Determine the (X, Y) coordinate at the center of the cell enclosing the given text.  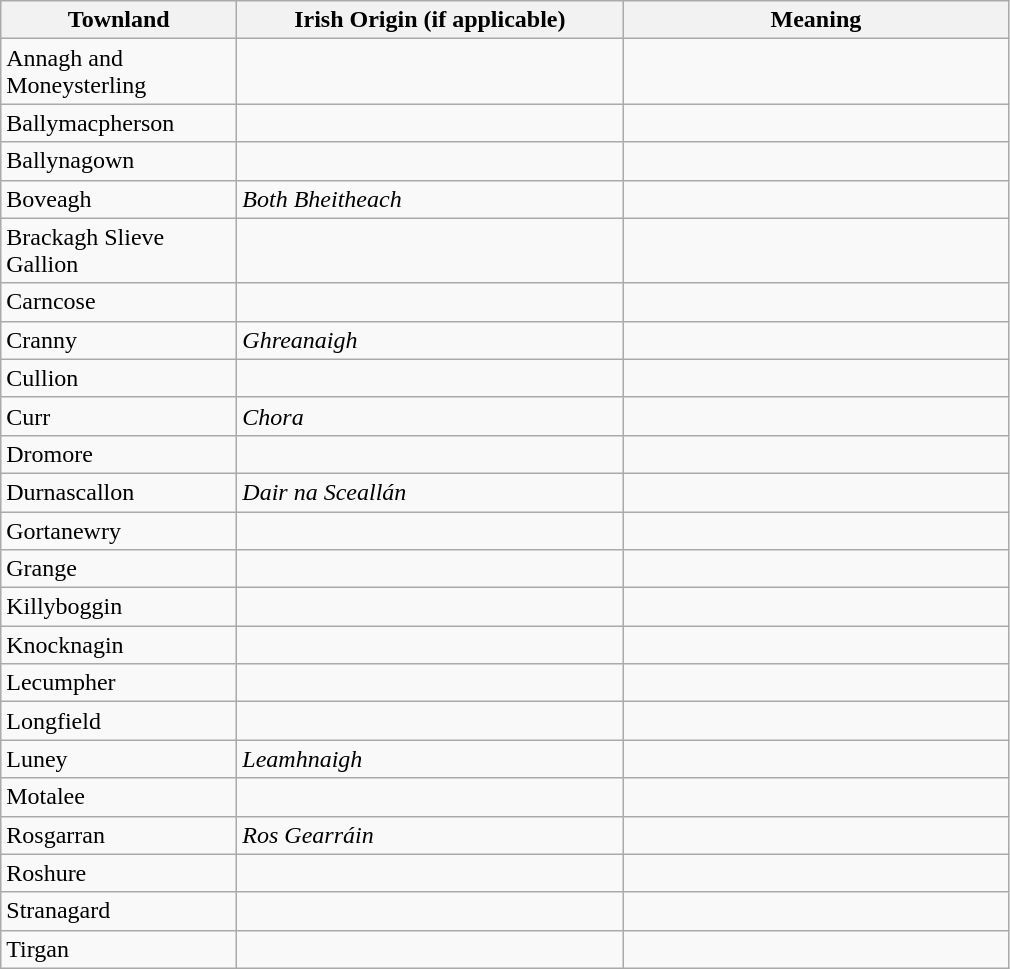
Meaning (816, 20)
Ghreanaigh (430, 340)
Stranagard (119, 911)
Gortanewry (119, 531)
Tirgan (119, 949)
Grange (119, 569)
Roshure (119, 873)
Durnascallon (119, 492)
Rosgarran (119, 835)
Brackagh Slieve Gallion (119, 250)
Carncose (119, 302)
Luney (119, 759)
Longfield (119, 721)
Leamhnaigh (430, 759)
Ros Gearráin (430, 835)
Cullion (119, 378)
Dromore (119, 454)
Townland (119, 20)
Cranny (119, 340)
Both Bheitheach (430, 199)
Chora (430, 416)
Lecumpher (119, 683)
Boveagh (119, 199)
Dair na Sceallán (430, 492)
Killyboggin (119, 607)
Irish Origin (if applicable) (430, 20)
Annagh and Moneysterling (119, 72)
Ballynagown (119, 161)
Knocknagin (119, 645)
Curr (119, 416)
Motalee (119, 797)
Ballymacpherson (119, 123)
